Return (x, y) of the center of cell containing provided text 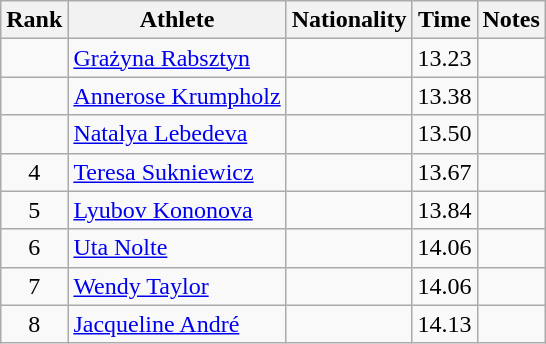
13.38 (444, 96)
14.13 (444, 324)
13.84 (444, 210)
4 (34, 172)
Time (444, 20)
Wendy Taylor (177, 286)
Uta Nolte (177, 248)
Lyubov Kononova (177, 210)
Jacqueline André (177, 324)
5 (34, 210)
6 (34, 248)
Nationality (349, 20)
7 (34, 286)
Grażyna Rabsztyn (177, 58)
13.67 (444, 172)
Teresa Sukniewicz (177, 172)
8 (34, 324)
13.23 (444, 58)
Annerose Krumpholz (177, 96)
Notes (511, 20)
Athlete (177, 20)
13.50 (444, 134)
Natalya Lebedeva (177, 134)
Rank (34, 20)
